Extract the [X, Y] coordinate from the center of the cell holding the provided text.  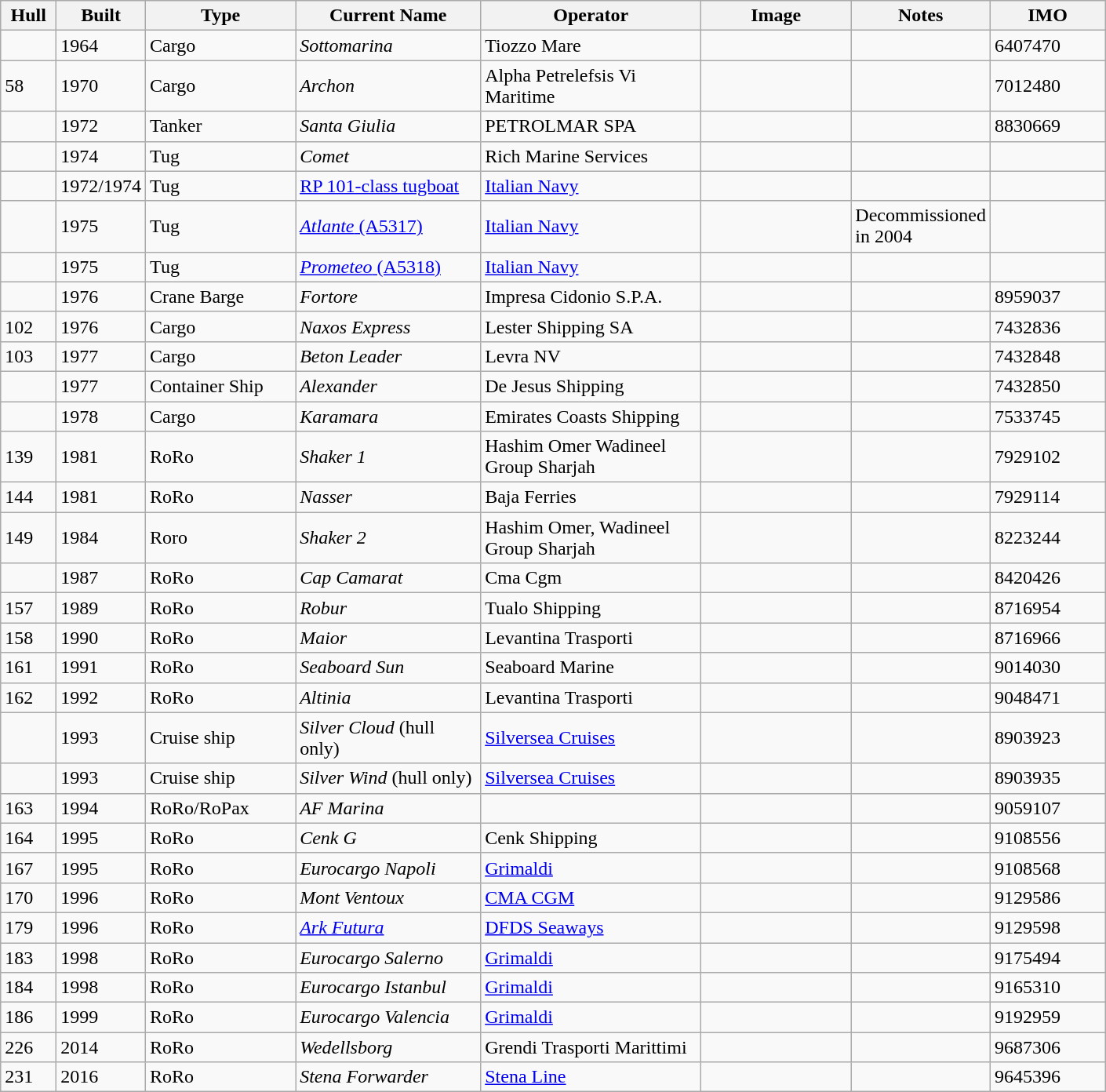
1990 [101, 638]
Crane Barge [221, 297]
9175494 [1048, 958]
183 [28, 958]
Naxos Express [388, 326]
Wedellsborg [388, 1047]
1974 [101, 156]
58 [28, 86]
Nasser [388, 497]
1989 [101, 608]
9645396 [1048, 1077]
Tualo Shipping [591, 608]
Seaboard Sun [388, 668]
Eurocargo Napoli [388, 868]
Hashim Omer, Wadineel Group Sharjah [591, 538]
Rich Marine Services [591, 156]
8903923 [1048, 737]
8716966 [1048, 638]
Cenk Shipping [591, 838]
1991 [101, 668]
161 [28, 668]
149 [28, 538]
Type [221, 16]
Eurocargo Salerno [388, 958]
Robur [388, 608]
9014030 [1048, 668]
7432836 [1048, 326]
158 [28, 638]
Cap Camarat [388, 578]
184 [28, 988]
Levra NV [591, 356]
9048471 [1048, 697]
9687306 [1048, 1047]
1964 [101, 45]
163 [28, 808]
Decommissioned in 2004 [921, 226]
RoRo/RoPax [221, 808]
Emirates Coasts Shipping [591, 417]
102 [28, 326]
Silver Cloud (hull only) [388, 737]
Operator [591, 16]
Hashim Omer Wadineel Group Sharjah [591, 457]
DFDS Seaways [591, 927]
1972/1974 [101, 186]
Alexander [388, 386]
Comet [388, 156]
7929114 [1048, 497]
7432850 [1048, 386]
9108556 [1048, 838]
Archon [388, 86]
IMO [1048, 16]
Ark Futura [388, 927]
Hull [28, 16]
Prometeo (A5318) [388, 267]
Impresa Cidonio S.P.A. [591, 297]
Eurocargo Valencia [388, 1017]
Sottomarina [388, 45]
Maior [388, 638]
1994 [101, 808]
Mont Ventoux [388, 897]
Notes [921, 16]
2016 [101, 1077]
CMA CGM [591, 897]
1987 [101, 578]
PETROLMAR SPA [591, 126]
Cma Cgm [591, 578]
8830669 [1048, 126]
162 [28, 697]
Built [101, 16]
Alpha Petrelefsis Vi Maritime [591, 86]
157 [28, 608]
8420426 [1048, 578]
Shaker 1 [388, 457]
AF Marina [388, 808]
Current Name [388, 16]
Cenk G [388, 838]
1972 [101, 126]
Tanker [221, 126]
Shaker 2 [388, 538]
9059107 [1048, 808]
De Jesus Shipping [591, 386]
2014 [101, 1047]
Baja Ferries [591, 497]
Tiozzo Mare [591, 45]
Roro [221, 538]
Image [777, 16]
7432848 [1048, 356]
1978 [101, 417]
103 [28, 356]
Stena Line [591, 1077]
170 [28, 897]
Lester Shipping SA [591, 326]
Stena Forwarder [388, 1077]
Seaboard Marine [591, 668]
9129586 [1048, 897]
Atlante (A5317) [388, 226]
1992 [101, 697]
186 [28, 1017]
231 [28, 1077]
Fortore [388, 297]
9192959 [1048, 1017]
Grendi Trasporti Marittimi [591, 1047]
144 [28, 497]
Silver Wind (hull only) [388, 778]
7012480 [1048, 86]
9129598 [1048, 927]
RP 101-class tugboat [388, 186]
226 [28, 1047]
164 [28, 838]
Eurocargo Istanbul [388, 988]
8903935 [1048, 778]
Karamara [388, 417]
1970 [101, 86]
8959037 [1048, 297]
6407470 [1048, 45]
167 [28, 868]
9165310 [1048, 988]
1984 [101, 538]
1999 [101, 1017]
7533745 [1048, 417]
7929102 [1048, 457]
Beton Leader [388, 356]
Altinia [388, 697]
139 [28, 457]
9108568 [1048, 868]
Santa Giulia [388, 126]
8716954 [1048, 608]
179 [28, 927]
Container Ship [221, 386]
8223244 [1048, 538]
